Capture the cell that displays the provided text and extract its [X, Y] central coordinate. 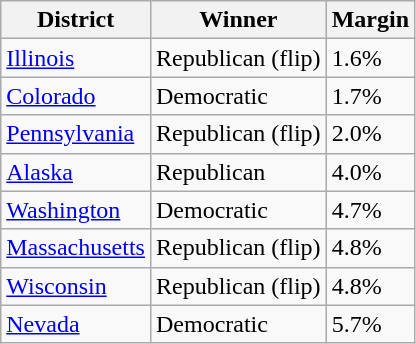
4.0% [370, 172]
1.7% [370, 96]
Wisconsin [76, 286]
Nevada [76, 324]
Republican [238, 172]
1.6% [370, 58]
Washington [76, 210]
Winner [238, 20]
Illinois [76, 58]
Margin [370, 20]
District [76, 20]
Alaska [76, 172]
Pennsylvania [76, 134]
2.0% [370, 134]
Colorado [76, 96]
4.7% [370, 210]
5.7% [370, 324]
Massachusetts [76, 248]
